Provide the (x, y) coordinate of the cell's center where the given text is located.  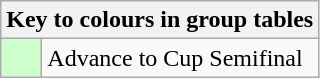
Advance to Cup Semifinal (180, 58)
Key to colours in group tables (160, 20)
